Output the [X, Y] coordinate of the center of the cell containing the given text.  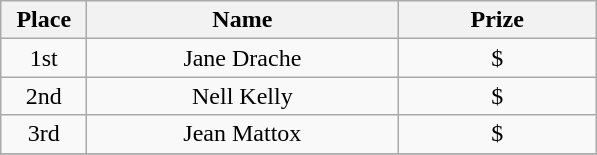
Jane Drache [242, 58]
Place [44, 20]
Nell Kelly [242, 96]
2nd [44, 96]
3rd [44, 134]
Prize [498, 20]
Jean Mattox [242, 134]
Name [242, 20]
1st [44, 58]
